Determine the (X, Y) coordinate at the center of the cell enclosing the given text.  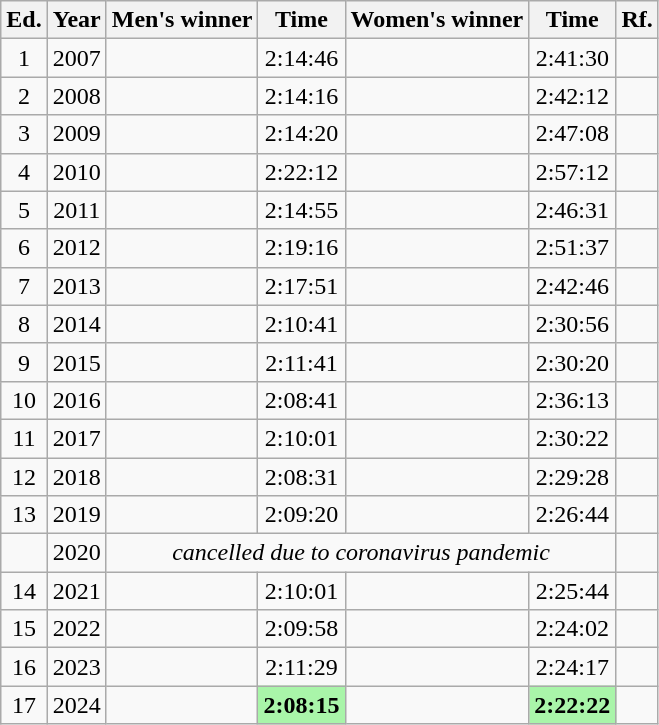
2010 (76, 172)
5 (24, 210)
2018 (76, 477)
cancelled due to coronavirus pandemic (361, 553)
2:09:20 (302, 515)
2017 (76, 438)
Year (76, 20)
2:08:31 (302, 477)
2008 (76, 96)
11 (24, 438)
2024 (76, 705)
2:26:44 (572, 515)
8 (24, 324)
2:10:41 (302, 324)
2:14:46 (302, 58)
Women's winner (437, 20)
2:46:31 (572, 210)
14 (24, 591)
17 (24, 705)
2019 (76, 515)
2012 (76, 248)
6 (24, 248)
2:57:12 (572, 172)
2:30:22 (572, 438)
2 (24, 96)
3 (24, 134)
7 (24, 286)
2009 (76, 134)
4 (24, 172)
10 (24, 400)
2:22:12 (302, 172)
2:30:56 (572, 324)
2:14:20 (302, 134)
15 (24, 629)
2013 (76, 286)
Ed. (24, 20)
2:09:58 (302, 629)
2:47:08 (572, 134)
2:11:29 (302, 667)
2:42:46 (572, 286)
2016 (76, 400)
2:22:22 (572, 705)
1 (24, 58)
2:19:16 (302, 248)
2:08:15 (302, 705)
2:08:41 (302, 400)
2:41:30 (572, 58)
Men's winner (182, 20)
2022 (76, 629)
2015 (76, 362)
2021 (76, 591)
2:11:41 (302, 362)
2007 (76, 58)
2:17:51 (302, 286)
2:14:16 (302, 96)
2014 (76, 324)
2:25:44 (572, 591)
2:51:37 (572, 248)
2023 (76, 667)
2:30:20 (572, 362)
12 (24, 477)
2011 (76, 210)
16 (24, 667)
2:14:55 (302, 210)
2:29:28 (572, 477)
2020 (76, 553)
9 (24, 362)
2:24:17 (572, 667)
2:36:13 (572, 400)
2:42:12 (572, 96)
2:24:02 (572, 629)
Rf. (637, 20)
13 (24, 515)
